Provide the (X, Y) coordinate of the cell's center where the given text is located.  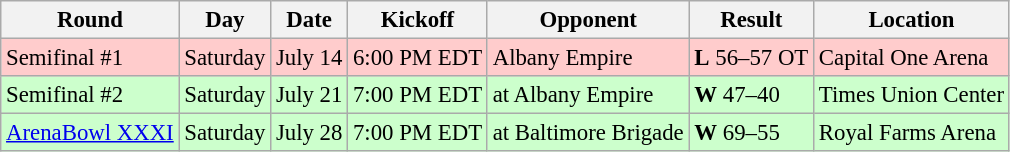
July 14 (310, 58)
W 47–40 (752, 95)
at Albany Empire (588, 95)
Date (310, 20)
Opponent (588, 20)
Albany Empire (588, 58)
Capital One Arena (912, 58)
Semifinal #1 (90, 58)
6:00 PM EDT (418, 58)
Semifinal #2 (90, 95)
Round (90, 20)
July 21 (310, 95)
ArenaBowl XXXI (90, 133)
Location (912, 20)
at Baltimore Brigade (588, 133)
Kickoff (418, 20)
Day (225, 20)
W 69–55 (752, 133)
Royal Farms Arena (912, 133)
Times Union Center (912, 95)
July 28 (310, 133)
Result (752, 20)
L 56–57 OT (752, 58)
